Detect which cell encompasses the target text, then output its [x, y] center coordinate. 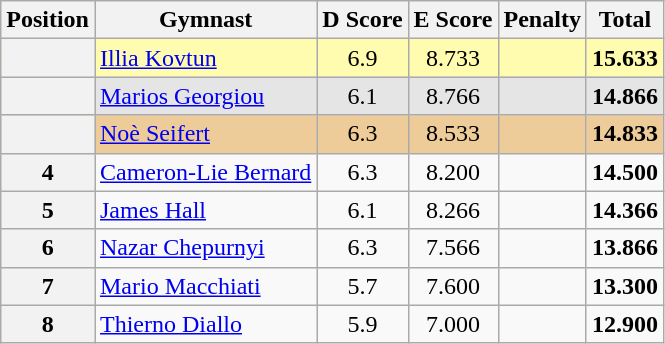
Total [624, 20]
13.866 [624, 248]
14.833 [624, 134]
8.266 [453, 210]
6.9 [362, 58]
5.7 [362, 286]
5 [48, 210]
4 [48, 172]
7.566 [453, 248]
D Score [362, 20]
5.9 [362, 324]
8.533 [453, 134]
7.600 [453, 286]
14.500 [624, 172]
Thierno Diallo [205, 324]
Noè Seifert [205, 134]
12.900 [624, 324]
Illia Kovtun [205, 58]
Nazar Chepurnyi [205, 248]
6 [48, 248]
Position [48, 20]
8.200 [453, 172]
E Score [453, 20]
7.000 [453, 324]
8.766 [453, 96]
8 [48, 324]
Gymnast [205, 20]
Cameron-Lie Bernard [205, 172]
15.633 [624, 58]
Mario Macchiati [205, 286]
James Hall [205, 210]
14.366 [624, 210]
8.733 [453, 58]
14.866 [624, 96]
13.300 [624, 286]
7 [48, 286]
Penalty [542, 20]
Marios Georgiou [205, 96]
